Provide the (x, y) coordinate of the cell's center where the given text is located.  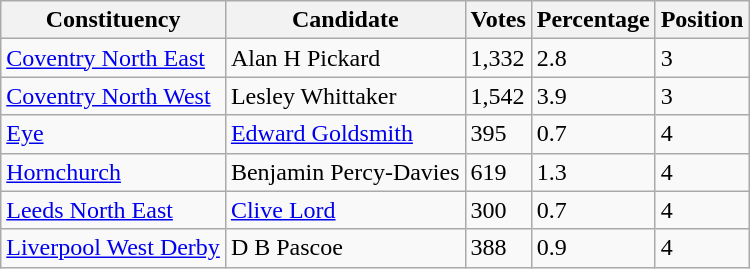
395 (498, 134)
Alan H Pickard (345, 58)
Liverpool West Derby (114, 248)
Position (702, 20)
D B Pascoe (345, 248)
Hornchurch (114, 172)
Percentage (593, 20)
Eye (114, 134)
Lesley Whittaker (345, 96)
Coventry North East (114, 58)
Coventry North West (114, 96)
1.3 (593, 172)
0.9 (593, 248)
Benjamin Percy-Davies (345, 172)
1,332 (498, 58)
Leeds North East (114, 210)
300 (498, 210)
3.9 (593, 96)
388 (498, 248)
619 (498, 172)
Votes (498, 20)
1,542 (498, 96)
Edward Goldsmith (345, 134)
2.8 (593, 58)
Constituency (114, 20)
Candidate (345, 20)
Clive Lord (345, 210)
